From the cell containing the given text, extract its center point as (X, Y) coordinate. 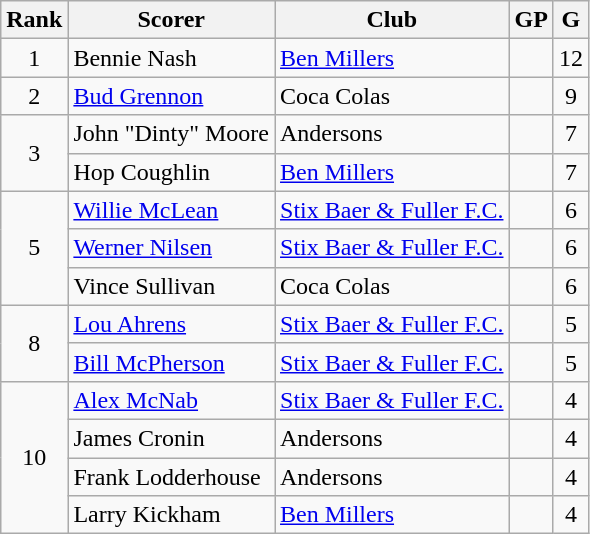
Larry Kickham (172, 515)
James Cronin (172, 438)
Bennie Nash (172, 58)
Scorer (172, 20)
Willie McLean (172, 210)
Rank (34, 20)
8 (34, 343)
9 (570, 96)
1 (34, 58)
John "Dinty" Moore (172, 134)
G (570, 20)
Alex McNab (172, 400)
2 (34, 96)
3 (34, 153)
Werner Nilsen (172, 248)
Frank Lodderhouse (172, 477)
Lou Ahrens (172, 324)
Bud Grennon (172, 96)
12 (570, 58)
Vince Sullivan (172, 286)
Bill McPherson (172, 362)
GP (531, 20)
Club (391, 20)
10 (34, 457)
Hop Coughlin (172, 172)
